From the cell containing the given text, extract its center point as [x, y] coordinate. 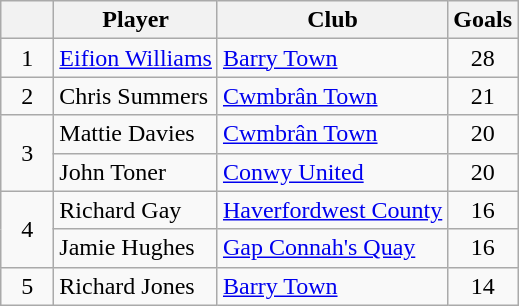
21 [483, 96]
Jamie Hughes [136, 248]
1 [28, 58]
Club [332, 20]
4 [28, 229]
14 [483, 286]
3 [28, 153]
Mattie Davies [136, 134]
Richard Jones [136, 286]
John Toner [136, 172]
2 [28, 96]
Chris Summers [136, 96]
Goals [483, 20]
28 [483, 58]
Gap Connah's Quay [332, 248]
Eifion Williams [136, 58]
Conwy United [332, 172]
Player [136, 20]
Richard Gay [136, 210]
5 [28, 286]
Haverfordwest County [332, 210]
